Capture the cell that displays the provided text and extract its [x, y] central coordinate. 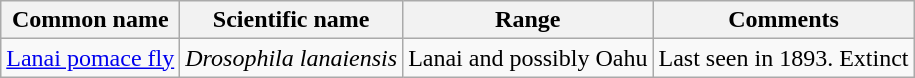
Scientific name [292, 20]
Comments [784, 20]
Range [528, 20]
Common name [90, 20]
Lanai and possibly Oahu [528, 58]
Last seen in 1893. Extinct [784, 58]
Drosophila lanaiensis [292, 58]
Lanai pomace fly [90, 58]
